Identify which cell holds the provided text, then report its (X, Y) central coordinate. 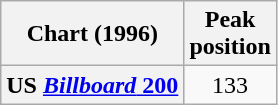
US Billboard 200 (92, 85)
Chart (1996) (92, 34)
133 (230, 85)
Peakposition (230, 34)
